Find where the given text appears and provide that cell's center as [X, Y] coordinate. 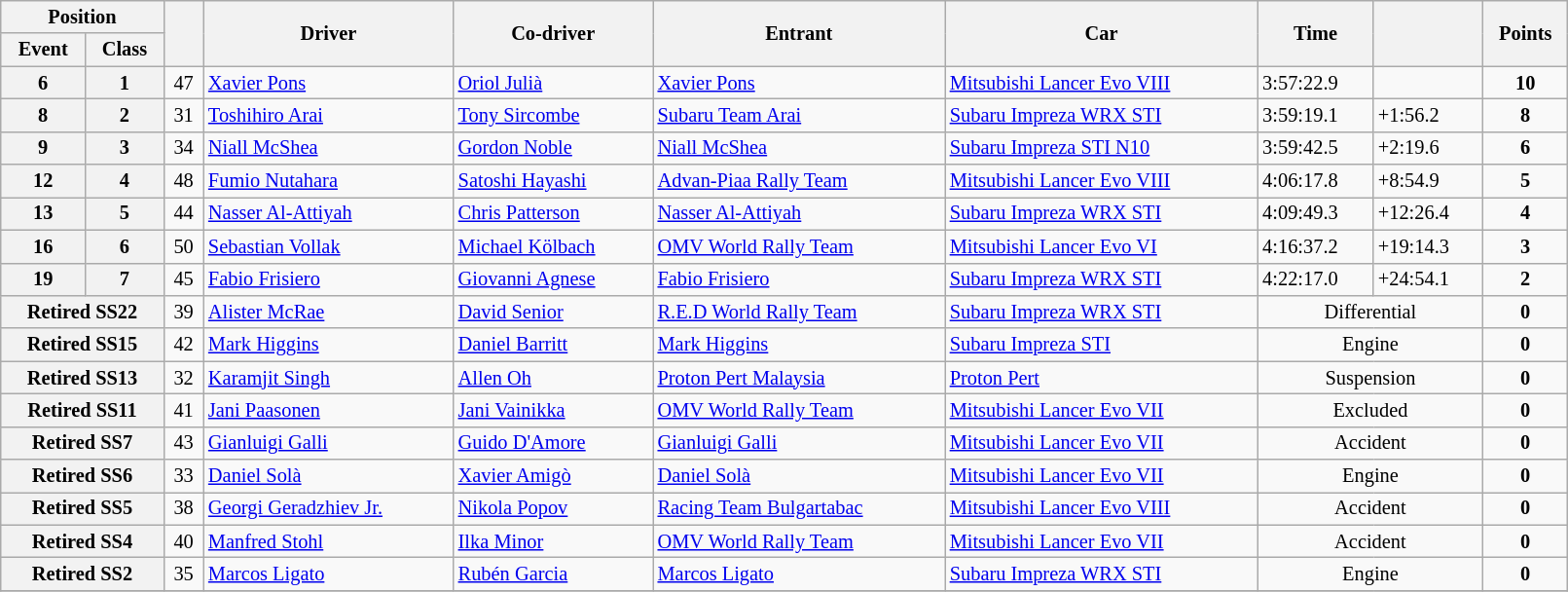
39 [183, 312]
Mitsubishi Lancer Evo VI [1102, 246]
Giovanni Agnese [553, 279]
33 [183, 476]
+8:54.9 [1429, 181]
Time [1316, 33]
+12:26.4 [1429, 213]
4:06:17.8 [1316, 181]
Proton Pert [1102, 378]
Toshihiro Arai [329, 115]
Xavier Amigò [553, 476]
Class [125, 50]
13 [43, 213]
Satoshi Hayashi [553, 181]
Retired SS4 [82, 541]
10 [1526, 83]
Manfred Stohl [329, 541]
Retired SS6 [82, 476]
42 [183, 345]
Jani Paasonen [329, 410]
4:16:37.2 [1316, 246]
Subaru Impreza STI [1102, 345]
Nikola Popov [553, 508]
32 [183, 378]
Guido D'Amore [553, 443]
50 [183, 246]
Differential [1370, 312]
Alister McRae [329, 312]
Event [43, 50]
Racing Team Bulgartabac [799, 508]
47 [183, 83]
Rubén Garcia [553, 573]
Tony Sircombe [553, 115]
3:59:42.5 [1316, 148]
Entrant [799, 33]
Ilka Minor [553, 541]
19 [43, 279]
R.E.D World Rally Team [799, 312]
Proton Pert Malaysia [799, 378]
Excluded [1370, 410]
+1:56.2 [1429, 115]
Points [1526, 33]
34 [183, 148]
+19:14.3 [1429, 246]
Retired SS2 [82, 573]
7 [125, 279]
3:59:19.1 [1316, 115]
16 [43, 246]
Allen Oh [553, 378]
Subaru Impreza STI N10 [1102, 148]
Driver [329, 33]
Retired SS11 [82, 410]
Oriol Julià [553, 83]
Gordon Noble [553, 148]
Sebastian Vollak [329, 246]
David Senior [553, 312]
Michael Kölbach [553, 246]
Retired SS15 [82, 345]
4:09:49.3 [1316, 213]
Jani Vainikka [553, 410]
Chris Patterson [553, 213]
Georgi Geradzhiev Jr. [329, 508]
Position [82, 17]
35 [183, 573]
Car [1102, 33]
12 [43, 181]
+24:54.1 [1429, 279]
Advan-Piaa Rally Team [799, 181]
Fumio Nutahara [329, 181]
Retired SS22 [82, 312]
40 [183, 541]
Daniel Barritt [553, 345]
44 [183, 213]
4:22:17.0 [1316, 279]
1 [125, 83]
Retired SS5 [82, 508]
45 [183, 279]
Subaru Team Arai [799, 115]
Karamjit Singh [329, 378]
Co-driver [553, 33]
38 [183, 508]
Suspension [1370, 378]
41 [183, 410]
48 [183, 181]
Retired SS7 [82, 443]
9 [43, 148]
Retired SS13 [82, 378]
+2:19.6 [1429, 148]
3:57:22.9 [1316, 83]
31 [183, 115]
43 [183, 443]
